Identify which cell holds the provided text, then report its (X, Y) central coordinate. 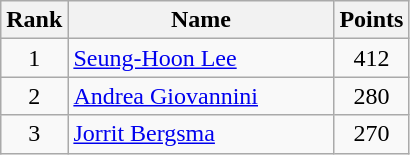
Seung-Hoon Lee (201, 58)
Andrea Giovannini (201, 96)
280 (372, 96)
2 (34, 96)
Name (201, 20)
412 (372, 58)
3 (34, 134)
Jorrit Bergsma (201, 134)
Rank (34, 20)
1 (34, 58)
270 (372, 134)
Points (372, 20)
